Detect which cell encompasses the target text, then output its (X, Y) center coordinate. 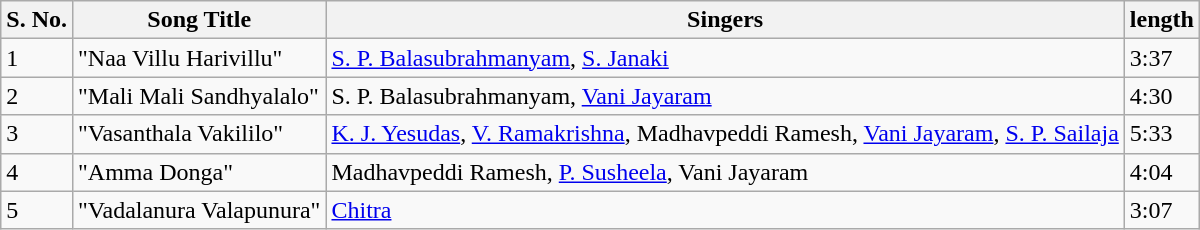
3 (37, 134)
"Mali Mali Sandhyalalo" (198, 96)
S. P. Balasubrahmanyam, Vani Jayaram (725, 96)
S. No. (37, 20)
K. J. Yesudas, V. Ramakrishna, Madhavpeddi Ramesh, Vani Jayaram, S. P. Sailaja (725, 134)
"Amma Donga" (198, 172)
Chitra (725, 210)
4:30 (1162, 96)
4 (37, 172)
Song Title (198, 20)
length (1162, 20)
"Vasanthala Vakililo" (198, 134)
3:37 (1162, 58)
5 (37, 210)
S. P. Balasubrahmanyam, S. Janaki (725, 58)
3:07 (1162, 210)
Singers (725, 20)
"Naa Villu Harivillu" (198, 58)
2 (37, 96)
5:33 (1162, 134)
"Vadalanura Valapunura" (198, 210)
1 (37, 58)
4:04 (1162, 172)
Madhavpeddi Ramesh, P. Susheela, Vani Jayaram (725, 172)
